Identify which cell holds the provided text, then report its (x, y) central coordinate. 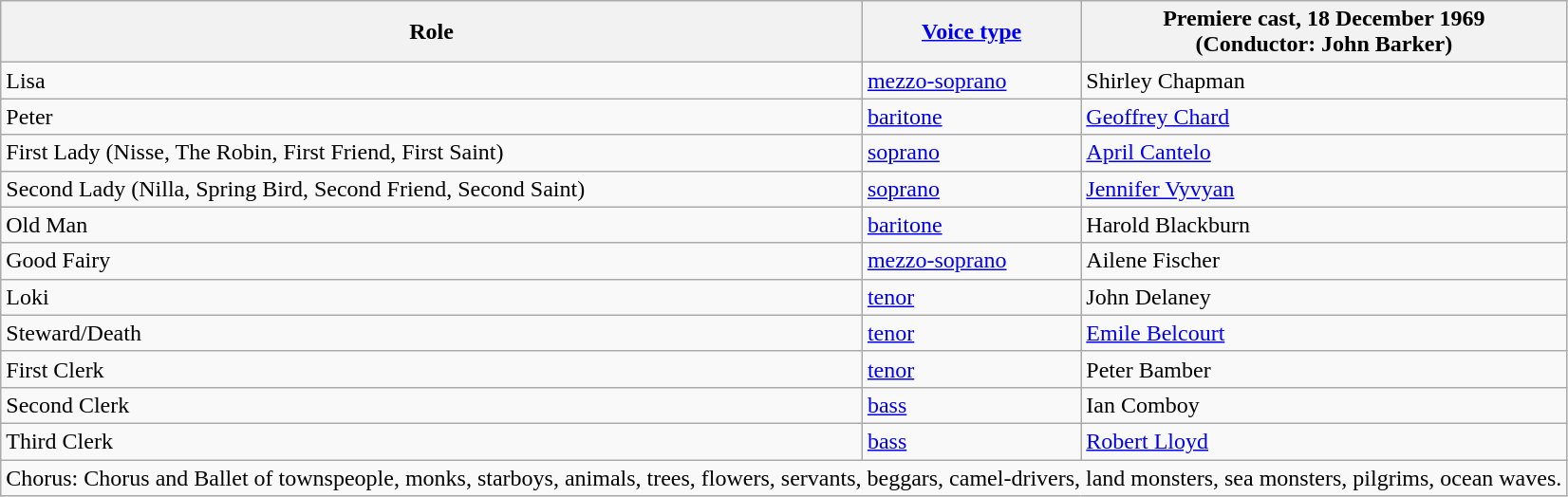
Emile Belcourt (1324, 333)
Ailene Fischer (1324, 261)
Peter Bamber (1324, 369)
First Lady (Nisse, The Robin, First Friend, First Saint) (432, 153)
Shirley Chapman (1324, 81)
Loki (432, 297)
Premiere cast, 18 December 1969(Conductor: John Barker) (1324, 32)
Role (432, 32)
Second Clerk (432, 405)
Steward/Death (432, 333)
Voice type (971, 32)
Peter (432, 117)
Good Fairy (432, 261)
Second Lady (Nilla, Spring Bird, Second Friend, Second Saint) (432, 189)
Lisa (432, 81)
Third Clerk (432, 441)
Geoffrey Chard (1324, 117)
Old Man (432, 225)
First Clerk (432, 369)
John Delaney (1324, 297)
Robert Lloyd (1324, 441)
April Cantelo (1324, 153)
Ian Comboy (1324, 405)
Harold Blackburn (1324, 225)
Jennifer Vyvyan (1324, 189)
